Locate the cell with the specified text and output its (x, y) center coordinate. 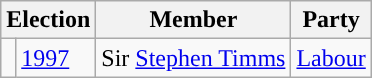
Sir Stephen Timms (194, 58)
Election (48, 20)
Party (331, 20)
Labour (331, 58)
1997 (56, 58)
Member (194, 20)
